Provide the [x, y] coordinate of the cell's center where the given text is located.  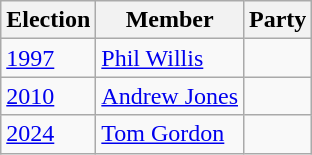
Member [170, 20]
Andrew Jones [170, 96]
Election [48, 20]
Party [278, 20]
Phil Willis [170, 58]
1997 [48, 58]
2024 [48, 134]
Tom Gordon [170, 134]
2010 [48, 96]
